Detect which cell encompasses the target text, then output its [X, Y] center coordinate. 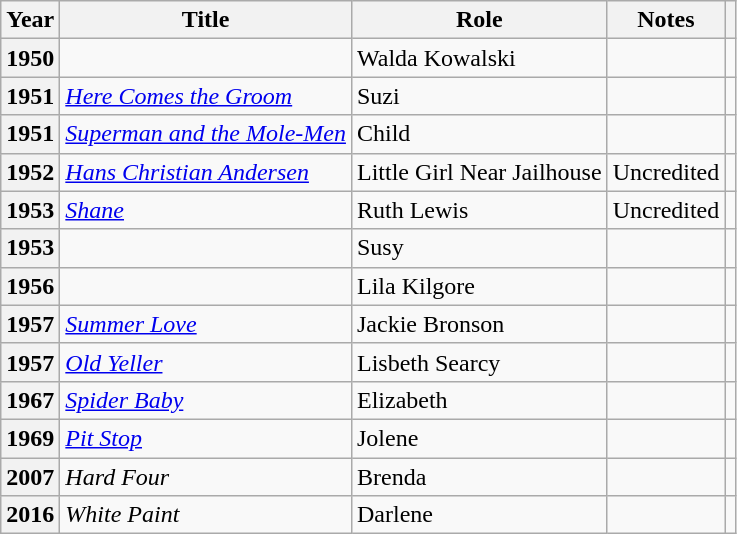
Walda Kowalski [479, 58]
1956 [30, 286]
Jolene [479, 438]
1950 [30, 58]
Notes [666, 20]
Ruth Lewis [479, 210]
White Paint [206, 515]
Year [30, 20]
1969 [30, 438]
Role [479, 20]
Here Comes the Groom [206, 96]
1952 [30, 172]
Pit Stop [206, 438]
Hans Christian Andersen [206, 172]
Darlene [479, 515]
Brenda [479, 477]
2016 [30, 515]
Susy [479, 248]
Hard Four [206, 477]
Title [206, 20]
Old Yeller [206, 362]
Jackie Bronson [479, 324]
Lila Kilgore [479, 286]
1967 [30, 400]
Summer Love [206, 324]
Shane [206, 210]
Elizabeth [479, 400]
Little Girl Near Jailhouse [479, 172]
Lisbeth Searcy [479, 362]
Child [479, 134]
Superman and the Mole-Men [206, 134]
2007 [30, 477]
Spider Baby [206, 400]
Suzi [479, 96]
